Extract the (x, y) coordinate from the center of the cell holding the provided text.  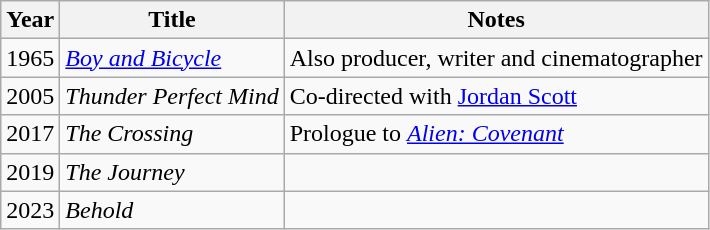
Notes (496, 20)
2005 (30, 96)
Also producer, writer and cinematographer (496, 58)
2017 (30, 134)
Co-directed with Jordan Scott (496, 96)
The Journey (172, 172)
Boy and Bicycle (172, 58)
Year (30, 20)
The Crossing (172, 134)
Title (172, 20)
1965 (30, 58)
Thunder Perfect Mind (172, 96)
Behold (172, 210)
2023 (30, 210)
2019 (30, 172)
Prologue to Alien: Covenant (496, 134)
